Detect which cell encompasses the target text, then output its [x, y] center coordinate. 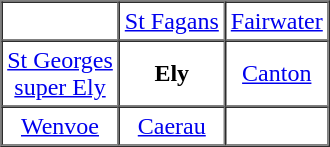
Wenvoe [60, 126]
St Fagans [172, 22]
Canton [277, 73]
Ely [172, 73]
Caerau [172, 126]
St Georgessuper Ely [60, 73]
Fairwater [277, 22]
